Find where the given text appears and provide that cell's center as [X, Y] coordinate. 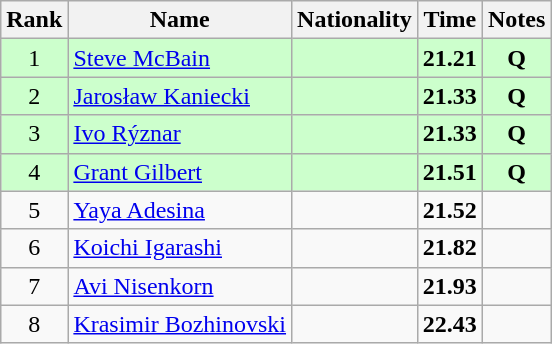
Ivo Rýznar [180, 134]
Name [180, 20]
21.52 [450, 210]
Rank [34, 20]
21.93 [450, 286]
21.51 [450, 172]
Avi Nisenkorn [180, 286]
Koichi Igarashi [180, 248]
8 [34, 324]
Nationality [355, 20]
3 [34, 134]
2 [34, 96]
Time [450, 20]
Steve McBain [180, 58]
Notes [516, 20]
22.43 [450, 324]
Yaya Adesina [180, 210]
5 [34, 210]
7 [34, 286]
Krasimir Bozhinovski [180, 324]
6 [34, 248]
21.21 [450, 58]
Grant Gilbert [180, 172]
21.82 [450, 248]
4 [34, 172]
Jarosław Kaniecki [180, 96]
1 [34, 58]
